Identify which cell holds the provided text, then report its (x, y) central coordinate. 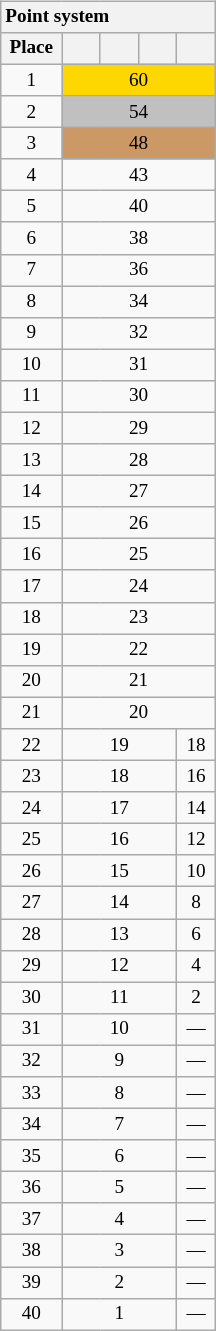
43 (138, 175)
48 (138, 144)
37 (32, 1219)
Point system (108, 17)
Place (32, 49)
33 (32, 1093)
39 (32, 1283)
54 (138, 112)
35 (32, 1156)
60 (138, 80)
